Locate the cell with the specified text and output its (X, Y) center coordinate. 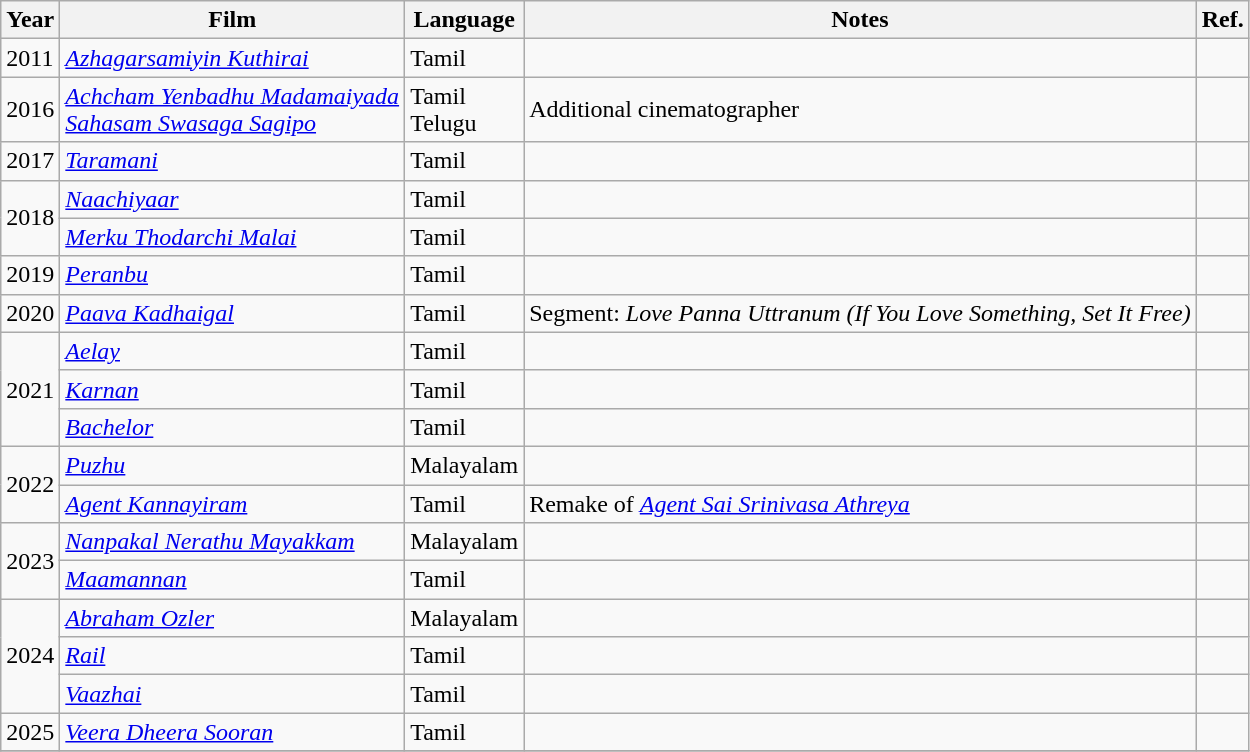
Agent Kannayiram (232, 503)
Veera Dheera Sooran (232, 732)
2023 (30, 561)
Ref. (1222, 20)
2018 (30, 218)
Puzhu (232, 465)
Taramani (232, 161)
Rail (232, 656)
Achcham Yenbadhu Madamaiyada Sahasam Swasaga Sagipo (232, 110)
2017 (30, 161)
2021 (30, 389)
Maamannan (232, 580)
Abraham Ozler (232, 618)
Nanpakal Nerathu Mayakkam (232, 542)
TamilTelugu (464, 110)
Remake of Agent Sai Srinivasa Athreya (860, 503)
Karnan (232, 389)
Merku Thodarchi Malai (232, 237)
Additional cinematographer (860, 110)
Film (232, 20)
Bachelor (232, 427)
2024 (30, 656)
Paava Kadhaigal (232, 313)
Segment: Love Panna Uttranum (If You Love Something, Set It Free) (860, 313)
Peranbu (232, 275)
Year (30, 20)
2020 (30, 313)
2025 (30, 732)
2019 (30, 275)
2011 (30, 58)
Aelay (232, 351)
2022 (30, 484)
Notes (860, 20)
2016 (30, 110)
Azhagarsamiyin Kuthirai (232, 58)
Vaazhai (232, 694)
Naachiyaar (232, 199)
Language (464, 20)
